Return [X, Y] of the center of cell containing provided text 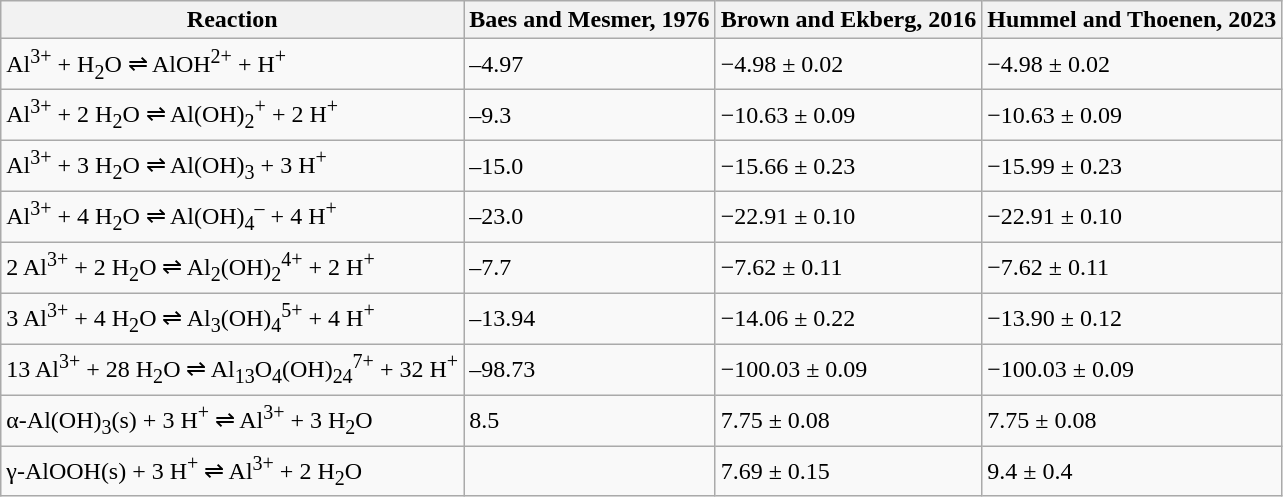
−15.66 ± 0.23 [848, 166]
13 Al3+ + 28 H2O ⇌ Al13O4(OH)247+ + 32 H+ [232, 370]
Baes and Mesmer, 1976 [590, 20]
–7.7 [590, 268]
9.4 ± 0.4 [1132, 472]
Hummel and Thoenen, 2023 [1132, 20]
Al3+ + 3 H2O ⇌ Al(OH)3 + 3 H+ [232, 166]
γ-AlOOH(s) + 3 H+ ⇌ Al3+ + 2 H2O [232, 472]
−15.99 ± 0.23 [1132, 166]
Brown and Ekberg, 2016 [848, 20]
–15.0 [590, 166]
–98.73 [590, 370]
3 Al3+ + 4 H2O ⇌ Al3(OH)45+ + 4 H+ [232, 318]
Al3+ + 2 H2O ⇌ Al(OH)2+ + 2 H+ [232, 116]
–9.3 [590, 116]
8.5 [590, 420]
−14.06 ± 0.22 [848, 318]
–13.94 [590, 318]
2 Al3+ + 2 H2O ⇌ Al2(OH)24+ + 2 H+ [232, 268]
Al3+ + 4 H2O ⇌ Al(OH)4– + 4 H+ [232, 216]
–4.97 [590, 64]
7.69 ± 0.15 [848, 472]
α-Al(OH)3(s) + 3 H+ ⇌ Al3+ + 3 H2O [232, 420]
Reaction [232, 20]
–23.0 [590, 216]
Al3+ + H2O ⇌ AlOH2+ + H+ [232, 64]
−13.90 ± 0.12 [1132, 318]
